Scan for the cell matching the given text and deliver its (X, Y) coordinate at center. 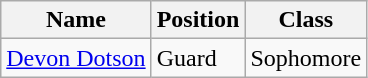
Position (198, 20)
Sophomore (306, 58)
Guard (198, 58)
Devon Dotson (76, 58)
Class (306, 20)
Name (76, 20)
